Provide the (X, Y) coordinate of the cell's center where the given text is located.  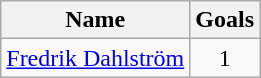
Goals (225, 20)
1 (225, 58)
Fredrik Dahlström (96, 58)
Name (96, 20)
